Provide the (X, Y) coordinate of the cell's center where the given text is located.  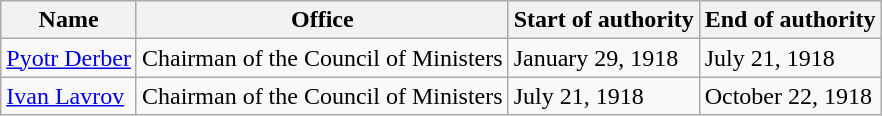
Office (322, 20)
End of authority (790, 20)
January 29, 1918 (604, 58)
October 22, 1918 (790, 96)
Name (69, 20)
Ivan Lavrov (69, 96)
Pyotr Derber (69, 58)
Start of authority (604, 20)
